Return (X, Y) of the center of cell containing provided text 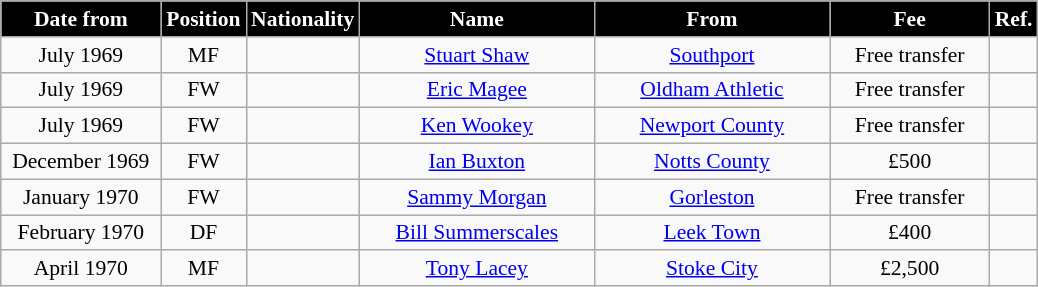
Oldham Athletic (712, 90)
Ian Buxton (476, 162)
Stoke City (712, 269)
DF (204, 233)
Leek Town (712, 233)
Tony Lacey (476, 269)
£500 (910, 162)
£400 (910, 233)
Nationality (302, 19)
Ref. (1014, 19)
Name (476, 19)
Newport County (712, 126)
December 1969 (81, 162)
February 1970 (81, 233)
Ken Wookey (476, 126)
Bill Summerscales (476, 233)
Stuart Shaw (476, 55)
£2,500 (910, 269)
Fee (910, 19)
From (712, 19)
Southport (712, 55)
January 1970 (81, 197)
Gorleston (712, 197)
Position (204, 19)
April 1970 (81, 269)
Eric Magee (476, 90)
Sammy Morgan (476, 197)
Date from (81, 19)
Notts County (712, 162)
